Determine the (x, y) coordinate at the center of the cell enclosing the given text.  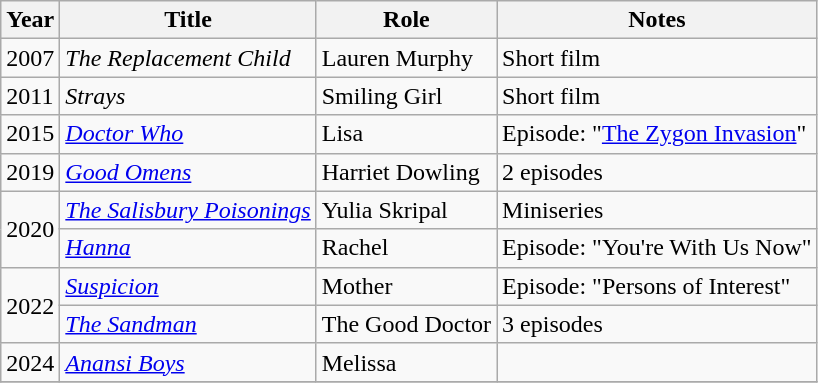
Episode: "You're With Us Now" (657, 248)
Episode: "The Zygon Invasion" (657, 134)
Anansi Boys (188, 362)
Mother (406, 286)
Yulia Skripal (406, 210)
2024 (30, 362)
Lauren Murphy (406, 58)
Suspicion (188, 286)
3 episodes (657, 324)
2 episodes (657, 172)
2022 (30, 305)
Doctor Who (188, 134)
Title (188, 20)
Role (406, 20)
Miniseries (657, 210)
Good Omens (188, 172)
2020 (30, 229)
The Good Doctor (406, 324)
The Salisbury Poisonings (188, 210)
The Replacement Child (188, 58)
Smiling Girl (406, 96)
2015 (30, 134)
2007 (30, 58)
The Sandman (188, 324)
Year (30, 20)
Hanna (188, 248)
2019 (30, 172)
2011 (30, 96)
Lisa (406, 134)
Episode: "Persons of Interest" (657, 286)
Melissa (406, 362)
Notes (657, 20)
Rachel (406, 248)
Harriet Dowling (406, 172)
Strays (188, 96)
